Provide the (x, y) coordinate of the cell's center where the given text is located.  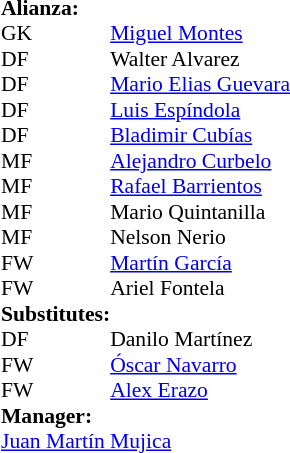
Danilo Martínez (200, 339)
Manager: (146, 416)
Rafael Barrientos (200, 187)
Mario Elias Guevara (200, 85)
Miguel Montes (200, 33)
Walter Alvarez (200, 59)
Alex Erazo (200, 391)
Nelson Nerio (200, 237)
Óscar Navarro (200, 365)
Bladimir Cubías (200, 135)
Alejandro Curbelo (200, 161)
Substitutes: (56, 314)
Luis Espíndola (200, 110)
Martín García (200, 263)
GK (28, 33)
Ariel Fontela (200, 289)
Mario Quintanilla (200, 212)
